Search for the cell housing the specified text and yield its [x, y] center coordinate. 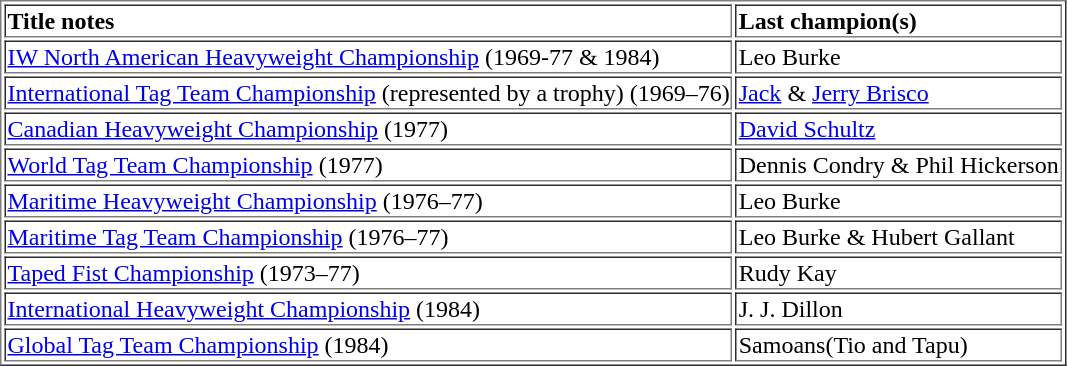
IW North American Heavyweight Championship (1969-77 & 1984) [368, 56]
Global Tag Team Championship (1984) [368, 344]
Jack & Jerry Brisco [899, 92]
Samoans(Tio and Tapu) [899, 344]
Dennis Condry & Phil Hickerson [899, 164]
International Heavyweight Championship (1984) [368, 308]
Maritime Heavyweight Championship (1976–77) [368, 200]
J. J. Dillon [899, 308]
Leo Burke & Hubert Gallant [899, 236]
Title notes [368, 20]
Rudy Kay [899, 272]
Last champion(s) [899, 20]
International Tag Team Championship (represented by a trophy) (1969–76) [368, 92]
Taped Fist Championship (1973–77) [368, 272]
World Tag Team Championship (1977) [368, 164]
Canadian Heavyweight Championship (1977) [368, 128]
David Schultz [899, 128]
Maritime Tag Team Championship (1976–77) [368, 236]
